Output the [X, Y] coordinate of the center of the cell containing the given text.  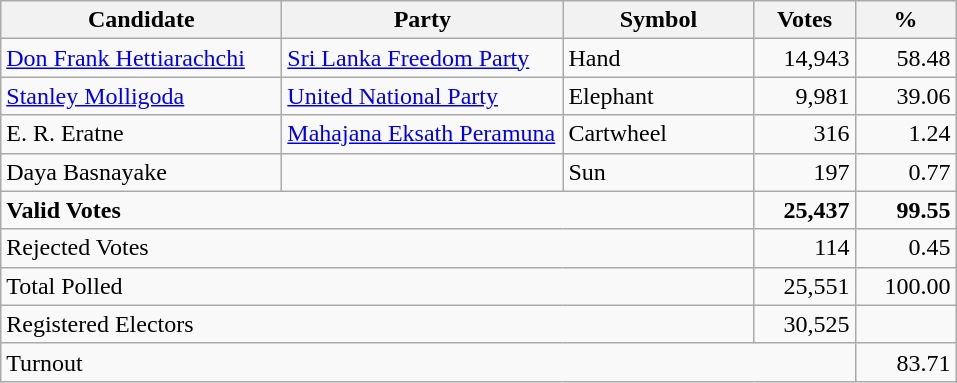
30,525 [804, 324]
Turnout [428, 362]
114 [804, 248]
Registered Electors [378, 324]
Rejected Votes [378, 248]
100.00 [906, 286]
Total Polled [378, 286]
E. R. Eratne [142, 134]
Mahajana Eksath Peramuna [422, 134]
14,943 [804, 58]
0.77 [906, 172]
25,437 [804, 210]
United National Party [422, 96]
Votes [804, 20]
Hand [658, 58]
Party [422, 20]
Sri Lanka Freedom Party [422, 58]
316 [804, 134]
Don Frank Hettiarachchi [142, 58]
Daya Basnayake [142, 172]
Sun [658, 172]
25,551 [804, 286]
Stanley Molligoda [142, 96]
Valid Votes [378, 210]
83.71 [906, 362]
197 [804, 172]
% [906, 20]
0.45 [906, 248]
39.06 [906, 96]
Candidate [142, 20]
1.24 [906, 134]
Cartwheel [658, 134]
Symbol [658, 20]
58.48 [906, 58]
9,981 [804, 96]
99.55 [906, 210]
Elephant [658, 96]
